Identify which cell holds the provided text, then report its (x, y) central coordinate. 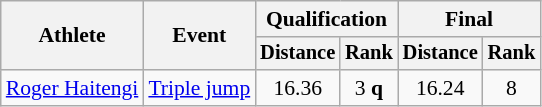
8 (512, 88)
16.24 (440, 88)
Final (469, 19)
Event (199, 36)
16.36 (298, 88)
Roger Haitengi (72, 88)
3 q (369, 88)
Athlete (72, 36)
Qualification (326, 19)
Triple jump (199, 88)
